Scan for the cell matching the given text and deliver its [X, Y] coordinate at center. 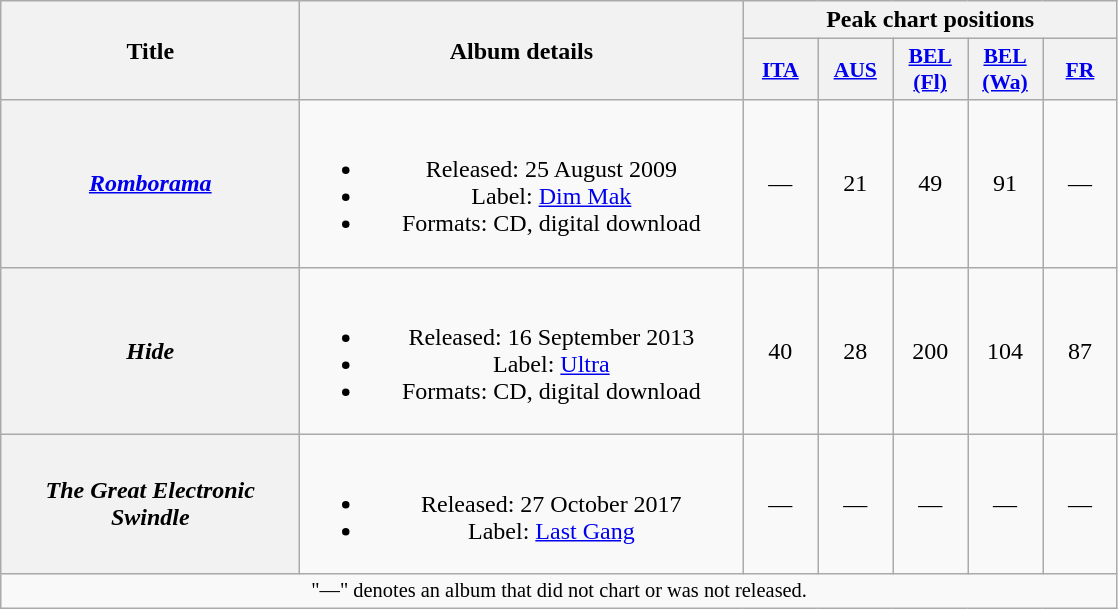
The Great Electronic Swindle [150, 504]
Peak chart positions [930, 20]
49 [930, 184]
ITA [780, 70]
91 [1006, 184]
Title [150, 50]
"—" denotes an album that did not chart or was not released. [560, 591]
Released: 27 October 2017Label: Last Gang [522, 504]
40 [780, 350]
Hide [150, 350]
104 [1006, 350]
87 [1080, 350]
28 [856, 350]
Album details [522, 50]
BEL (Fl) [930, 70]
BEL (Wa) [1006, 70]
200 [930, 350]
FR [1080, 70]
Romborama [150, 184]
AUS [856, 70]
21 [856, 184]
Released: 25 August 2009Label: Dim MakFormats: CD, digital download [522, 184]
Released: 16 September 2013Label: UltraFormats: CD, digital download [522, 350]
